From the cell containing the given text, extract its center point as (X, Y) coordinate. 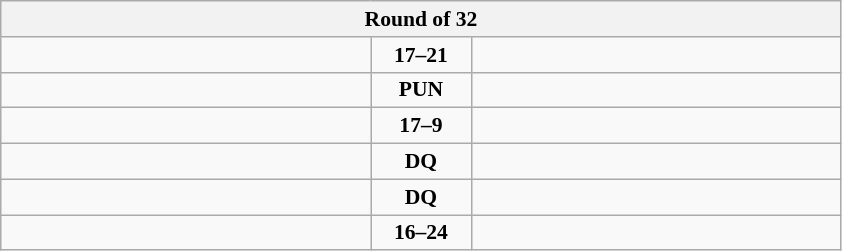
PUN (421, 90)
17–21 (421, 55)
16–24 (421, 233)
17–9 (421, 126)
Round of 32 (421, 19)
